Provide the [X, Y] coordinate of the cell's center where the given text is located.  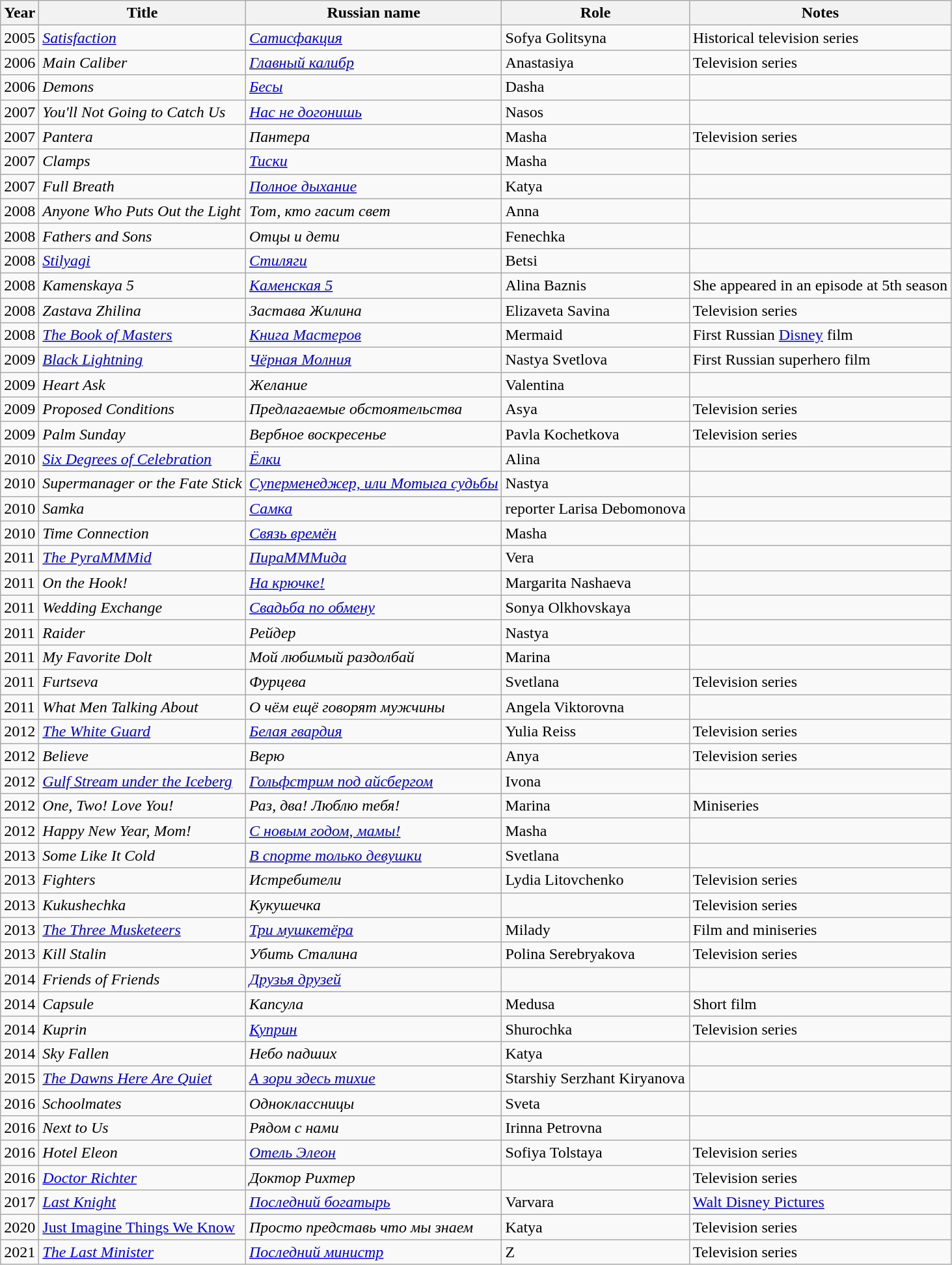
Title [143, 13]
Связь времён [374, 533]
Wedding Exchange [143, 607]
Time Connection [143, 533]
Убить Сталина [374, 954]
Бесы [374, 87]
Капсула [374, 1004]
Short film [820, 1004]
Vera [595, 558]
Betsi [595, 260]
Kill Stalin [143, 954]
Sveta [595, 1104]
Walt Disney Pictures [820, 1202]
Proposed Conditions [143, 410]
ПираМММида [374, 558]
Full Breath [143, 186]
Hotel Eleon [143, 1153]
Раз, два! Люблю тебя! [374, 806]
Свадьба по обмену [374, 607]
Alina Baznis [595, 285]
Doctor Richter [143, 1178]
Believe [143, 757]
Отцы и дети [374, 236]
Last Knight [143, 1202]
On the Hook! [143, 583]
Мой любимый раздолбай [374, 657]
2021 [20, 1252]
Фурцева [374, 682]
А зори здесь тихие [374, 1078]
Medusa [595, 1004]
Just Imagine Things We Know [143, 1227]
Белая гвардия [374, 732]
Asya [595, 410]
Вербное воскресенье [374, 434]
Друзья друзей [374, 979]
Pavla Kochetkova [595, 434]
Чёрная Молния [374, 360]
Гольфстрим под айсбергом [374, 781]
The Book of Masters [143, 335]
Zastava Zhilina [143, 311]
Куприн [374, 1029]
Нас не догонишь [374, 112]
Ivona [595, 781]
My Favorite Dolt [143, 657]
2005 [20, 38]
Samka [143, 508]
The Dawns Here Are Quiet [143, 1078]
Main Caliber [143, 63]
Clamps [143, 161]
Kamenskaya 5 [143, 285]
Желание [374, 385]
The PyraMMMid [143, 558]
Satisfaction [143, 38]
You'll Not Going to Catch Us [143, 112]
Polina Serebryakova [595, 954]
Рядом с нами [374, 1128]
Dasha [595, 87]
Книга Мастеров [374, 335]
2017 [20, 1202]
Shurochka [595, 1029]
One, Two! Love You! [143, 806]
На крючке! [374, 583]
2015 [20, 1078]
Yulia Reiss [595, 732]
Одноклассницы [374, 1104]
Тот, кто гасит свет [374, 211]
Six Degrees of Celebration [143, 459]
Z [595, 1252]
Russian name [374, 13]
Historical television series [820, 38]
Три мушкетёра [374, 930]
Kukushechka [143, 905]
Capsule [143, 1004]
С новым годом, мамы! [374, 831]
О чём ещё говорят мужчины [374, 706]
Gulf Stream under the Iceberg [143, 781]
Friends of Friends [143, 979]
Sofya Golitsyna [595, 38]
Stilyagi [143, 260]
2020 [20, 1227]
Тиски [374, 161]
Застава Жилина [374, 311]
Полное дыхание [374, 186]
Pantera [143, 137]
The Last Minister [143, 1252]
Последний министр [374, 1252]
Sky Fallen [143, 1053]
Fenechka [595, 236]
Palm Sunday [143, 434]
Главный калибр [374, 63]
Year [20, 13]
Supermanager or the Fate Stick [143, 484]
Lydia Litovchenko [595, 880]
Black Lightning [143, 360]
Доктор Рихтер [374, 1178]
Elizaveta Savina [595, 311]
Alina [595, 459]
Anastasiya [595, 63]
Стиляги [374, 260]
Irinna Petrovna [595, 1128]
Кукушечка [374, 905]
В спорте только девушки [374, 855]
Some Like It Cold [143, 855]
Fathers and Sons [143, 236]
Furtseva [143, 682]
Anyone Who Puts Out the Light [143, 211]
Sofiya Tolstaya [595, 1153]
Fighters [143, 880]
Каменская 5 [374, 285]
Happy New Year, Mom! [143, 831]
Heart Ask [143, 385]
Angela Viktorovna [595, 706]
Margarita Nashaeva [595, 583]
The White Guard [143, 732]
Anna [595, 211]
Суперменеджер, или Мотыга судьбы [374, 484]
Nasos [595, 112]
Mermaid [595, 335]
Ёлки [374, 459]
She appeared in an episode at 5th season [820, 285]
The Three Musketeers [143, 930]
reporter Larisa Debomonova [595, 508]
Небо падших [374, 1053]
First Russian Disney film [820, 335]
Сатисфакция [374, 38]
Anya [595, 757]
Nastya Svetlova [595, 360]
Varvara [595, 1202]
Milady [595, 930]
Верю [374, 757]
Demons [143, 87]
Просто представь что мы знаем [374, 1227]
Film and miniseries [820, 930]
Raider [143, 632]
Starshiy Serzhant Kiryanova [595, 1078]
What Men Talking About [143, 706]
Предлагаемые обстоятельства [374, 410]
Valentina [595, 385]
Рейдер [374, 632]
Sonya Olkhovskaya [595, 607]
Kuprin [143, 1029]
Последний богатырь [374, 1202]
Отель Элеон [374, 1153]
Notes [820, 13]
Самка [374, 508]
Пантера [374, 137]
Schoolmates [143, 1104]
Miniseries [820, 806]
First Russian superhero film [820, 360]
Role [595, 13]
Next to Us [143, 1128]
Истребители [374, 880]
